Scan for the cell matching the given text and deliver its (X, Y) coordinate at center. 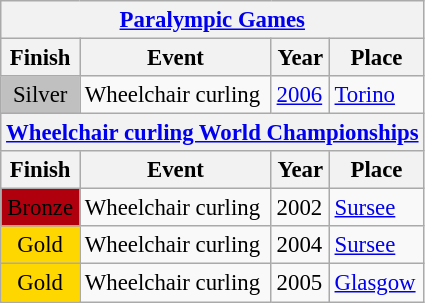
2006 (300, 95)
2004 (300, 245)
Wheelchair curling World Championships (212, 133)
Torino (376, 95)
Bronze (40, 208)
2005 (300, 283)
Silver (40, 95)
2002 (300, 208)
Paralympic Games (212, 20)
Glasgow (376, 283)
